Scan for the cell matching the given text and deliver its [x, y] coordinate at center. 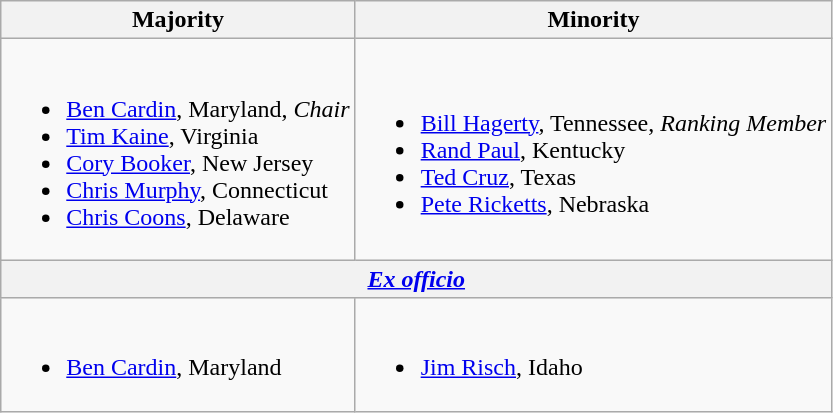
Minority [594, 20]
Ben Cardin, Maryland, ChairTim Kaine, VirginiaCory Booker, New JerseyChris Murphy, ConnecticutChris Coons, Delaware [178, 150]
Bill Hagerty, Tennessee, Ranking MemberRand Paul, KentuckyTed Cruz, TexasPete Ricketts, Nebraska [594, 150]
Jim Risch, Idaho [594, 354]
Ben Cardin, Maryland [178, 354]
Majority [178, 20]
Ex officio [416, 279]
